Output the (x, y) coordinate of the center of the cell containing the given text.  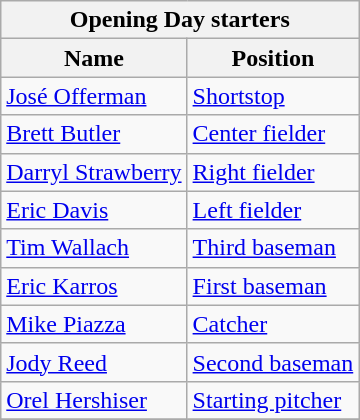
Opening Day starters (180, 20)
Right fielder (273, 172)
Shortstop (273, 96)
Center fielder (273, 134)
Brett Butler (94, 134)
José Offerman (94, 96)
Second baseman (273, 362)
First baseman (273, 286)
Tim Wallach (94, 248)
Position (273, 58)
Third baseman (273, 248)
Darryl Strawberry (94, 172)
Left fielder (273, 210)
Eric Davis (94, 210)
Starting pitcher (273, 400)
Orel Hershiser (94, 400)
Mike Piazza (94, 324)
Name (94, 58)
Catcher (273, 324)
Jody Reed (94, 362)
Eric Karros (94, 286)
